For the text-containing cell, return its midpoint in (x, y) coordinate format. 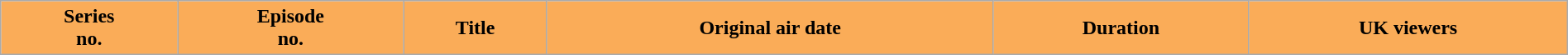
Seriesno. (89, 28)
Duration (1121, 28)
Original air date (770, 28)
Title (475, 28)
UK viewers (1408, 28)
Episodeno. (291, 28)
